Return [x, y] of the center of cell containing provided text 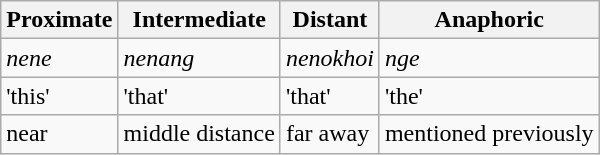
nene [60, 58]
'the' [489, 96]
'this' [60, 96]
Intermediate [199, 20]
middle distance [199, 134]
near [60, 134]
nge [489, 58]
nenokhoi [330, 58]
Anaphoric [489, 20]
nenang [199, 58]
Distant [330, 20]
Proximate [60, 20]
mentioned previously [489, 134]
far away [330, 134]
